From the cell containing the given text, extract its center point as [x, y] coordinate. 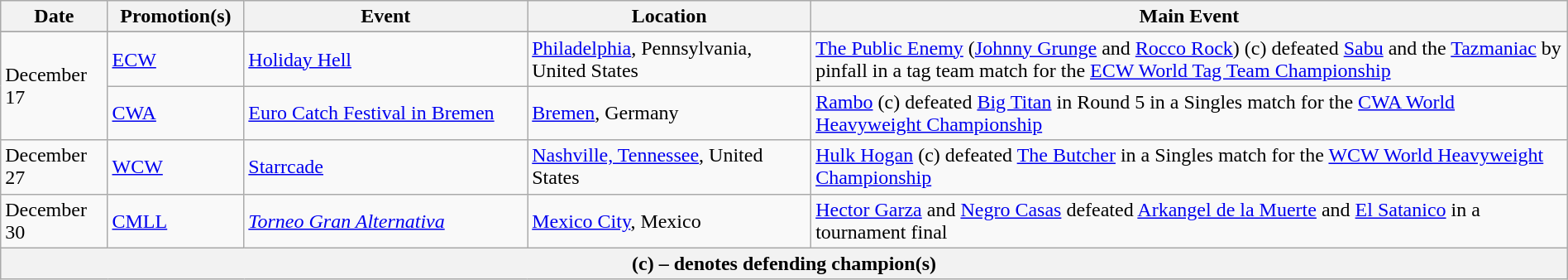
(c) – denotes defending champion(s) [784, 263]
December 30 [55, 220]
Euro Catch Festival in Bremen [385, 113]
CWA [175, 113]
WCW [175, 167]
Torneo Gran Alternativa [385, 220]
Philadelphia, Pennsylvania, United States [670, 60]
Nashville, Tennessee, United States [670, 167]
Hector Garza and Negro Casas defeated Arkangel de la Muerte and El Satanico in a tournament final [1189, 220]
December 27 [55, 167]
Bremen, Germany [670, 113]
CMLL [175, 220]
Date [55, 17]
Mexico City, Mexico [670, 220]
Promotion(s) [175, 17]
Location [670, 17]
Hulk Hogan (c) defeated The Butcher in a Singles match for the WCW World Heavyweight Championship [1189, 167]
Starrcade [385, 167]
Event [385, 17]
Holiday Hell [385, 60]
Rambo (c) defeated Big Titan in Round 5 in a Singles match for the CWA World Heavyweight Championship [1189, 113]
Main Event [1189, 17]
ECW [175, 60]
December 17 [55, 86]
